Capture the cell that displays the provided text and extract its [X, Y] central coordinate. 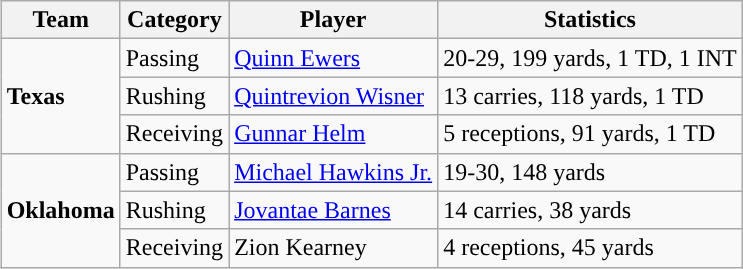
Michael Hawkins Jr. [334, 172]
19-30, 148 yards [590, 172]
Zion Kearney [334, 248]
Category [174, 20]
4 receptions, 45 yards [590, 248]
Jovantae Barnes [334, 210]
Statistics [590, 20]
14 carries, 38 yards [590, 210]
Gunnar Helm [334, 134]
5 receptions, 91 yards, 1 TD [590, 134]
Quintrevion Wisner [334, 96]
Texas [60, 96]
Quinn Ewers [334, 58]
20-29, 199 yards, 1 TD, 1 INT [590, 58]
13 carries, 118 yards, 1 TD [590, 96]
Player [334, 20]
Oklahoma [60, 210]
Team [60, 20]
